Determine the [X, Y] coordinate at the center of the cell enclosing the given text.  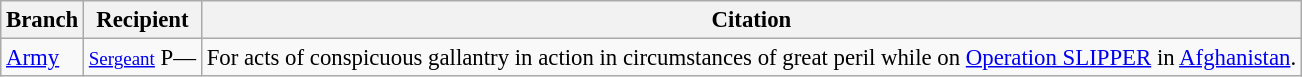
Recipient [143, 20]
Citation [751, 20]
Branch [42, 20]
For acts of conspicuous gallantry in action in circumstances of great peril while on Operation SLIPPER in Afghanistan. [751, 58]
Army [42, 58]
Sergeant P— [143, 58]
